Locate the cell with the specified text and output its [x, y] center coordinate. 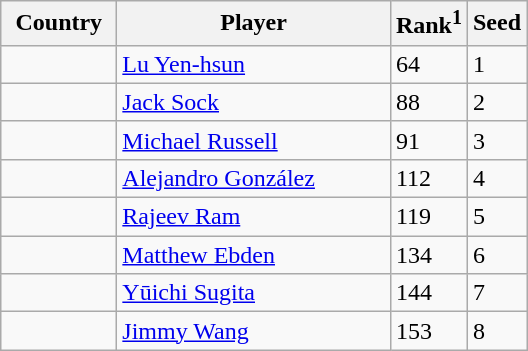
Alejandro González [254, 178]
6 [496, 255]
91 [428, 140]
Rajeev Ram [254, 217]
8 [496, 331]
Player [254, 24]
153 [428, 331]
4 [496, 178]
5 [496, 217]
144 [428, 293]
Matthew Ebden [254, 255]
Rank1 [428, 24]
Yūichi Sugita [254, 293]
2 [496, 102]
1 [496, 64]
64 [428, 64]
119 [428, 217]
Jimmy Wang [254, 331]
3 [496, 140]
134 [428, 255]
Lu Yen-hsun [254, 64]
Jack Sock [254, 102]
7 [496, 293]
88 [428, 102]
Michael Russell [254, 140]
Country [59, 24]
112 [428, 178]
Seed [496, 24]
